Locate the cell with the specified text and output its [x, y] center coordinate. 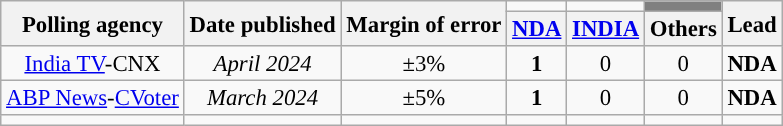
April 2024 [262, 64]
India TV-CNX [92, 64]
±3% [424, 64]
March 2024 [262, 98]
Polling agency [92, 24]
Lead [752, 24]
INDIA [606, 30]
Margin of error [424, 24]
Date published [262, 24]
±5% [424, 98]
Others [683, 30]
ABP News-CVoter [92, 98]
